Search for the cell housing the specified text and yield its (X, Y) center coordinate. 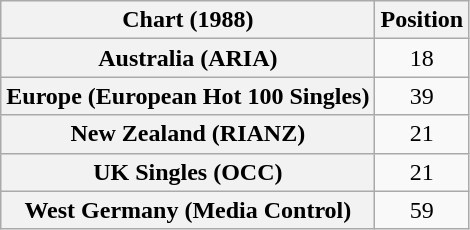
Europe (European Hot 100 Singles) (188, 96)
18 (422, 58)
Chart (1988) (188, 20)
West Germany (Media Control) (188, 210)
59 (422, 210)
39 (422, 96)
Australia (ARIA) (188, 58)
New Zealand (RIANZ) (188, 134)
Position (422, 20)
UK Singles (OCC) (188, 172)
